Provide the [x, y] coordinate of the cell's center where the given text is located.  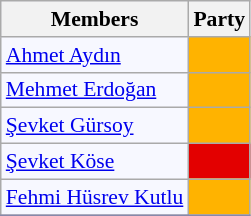
Şevket Köse [95, 162]
Şevket Gürsoy [95, 126]
Mehmet Erdoğan [95, 90]
Members [95, 19]
Party [219, 19]
Fehmi Hüsrev Kutlu [95, 197]
Ahmet Aydın [95, 55]
